For the text-containing cell, return its midpoint in [X, Y] coordinate format. 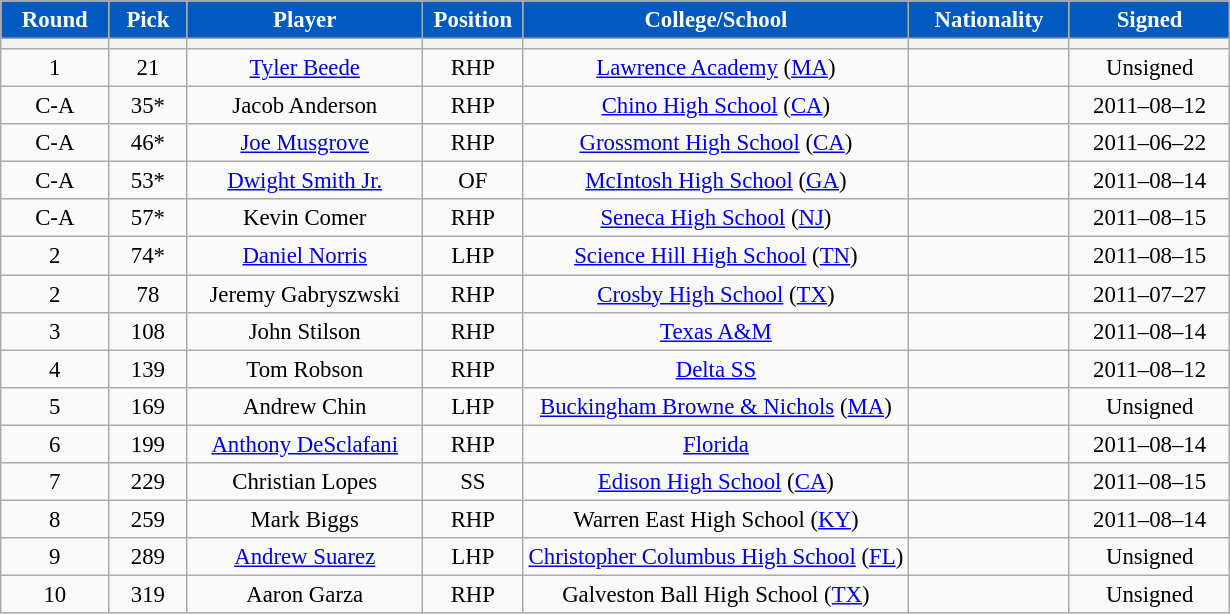
Christian Lopes [305, 482]
Science Hill High School (TN) [716, 256]
21 [148, 68]
5 [55, 406]
2011–07–27 [1150, 294]
259 [148, 519]
Position [474, 20]
10 [55, 594]
Andrew Suarez [305, 557]
Christopher Columbus High School (FL) [716, 557]
Dwight Smith Jr. [305, 181]
74* [148, 256]
Round [55, 20]
8 [55, 519]
108 [148, 331]
53* [148, 181]
Tyler Beede [305, 68]
Warren East High School (KY) [716, 519]
199 [148, 444]
Nationality [990, 20]
Player [305, 20]
Chino High School (CA) [716, 106]
289 [148, 557]
Tom Robson [305, 369]
Lawrence Academy (MA) [716, 68]
Buckingham Browne & Nichols (MA) [716, 406]
4 [55, 369]
Joe Musgrove [305, 143]
Jacob Anderson [305, 106]
Signed [1150, 20]
229 [148, 482]
Daniel Norris [305, 256]
3 [55, 331]
OF [474, 181]
139 [148, 369]
Texas A&M [716, 331]
319 [148, 594]
Pick [148, 20]
Andrew Chin [305, 406]
Florida [716, 444]
College/School [716, 20]
35* [148, 106]
2011–06–22 [1150, 143]
6 [55, 444]
John Stilson [305, 331]
Crosby High School (TX) [716, 294]
78 [148, 294]
McIntosh High School (GA) [716, 181]
Galveston Ball High School (TX) [716, 594]
Grossmont High School (CA) [716, 143]
46* [148, 143]
Delta SS [716, 369]
Seneca High School (NJ) [716, 219]
Edison High School (CA) [716, 482]
Aaron Garza [305, 594]
Kevin Comer [305, 219]
Anthony DeSclafani [305, 444]
1 [55, 68]
169 [148, 406]
7 [55, 482]
57* [148, 219]
Jeremy Gabryszwski [305, 294]
Mark Biggs [305, 519]
SS [474, 482]
9 [55, 557]
